Locate the cell with the specified text and output its [X, Y] center coordinate. 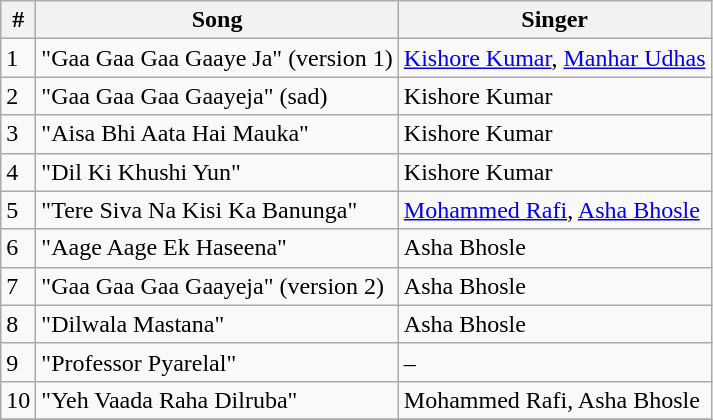
"Professor Pyarelal" [217, 362]
"Aisa Bhi Aata Hai Mauka" [217, 134]
2 [18, 96]
"Gaa Gaa Gaa Gaaye Ja" (version 1) [217, 58]
5 [18, 210]
3 [18, 134]
"Yeh Vaada Raha Dilruba" [217, 400]
"Gaa Gaa Gaa Gaayeja" (sad) [217, 96]
6 [18, 248]
"Aage Aage Ek Haseena" [217, 248]
"Tere Siva Na Kisi Ka Banunga" [217, 210]
Singer [554, 20]
"Dil Ki Khushi Yun" [217, 172]
10 [18, 400]
"Gaa Gaa Gaa Gaayeja" (version 2) [217, 286]
7 [18, 286]
Kishore Kumar, Manhar Udhas [554, 58]
1 [18, 58]
9 [18, 362]
# [18, 20]
– [554, 362]
Song [217, 20]
4 [18, 172]
8 [18, 324]
"Dilwala Mastana" [217, 324]
